Determine the (X, Y) coordinate at the center of the cell enclosing the given text.  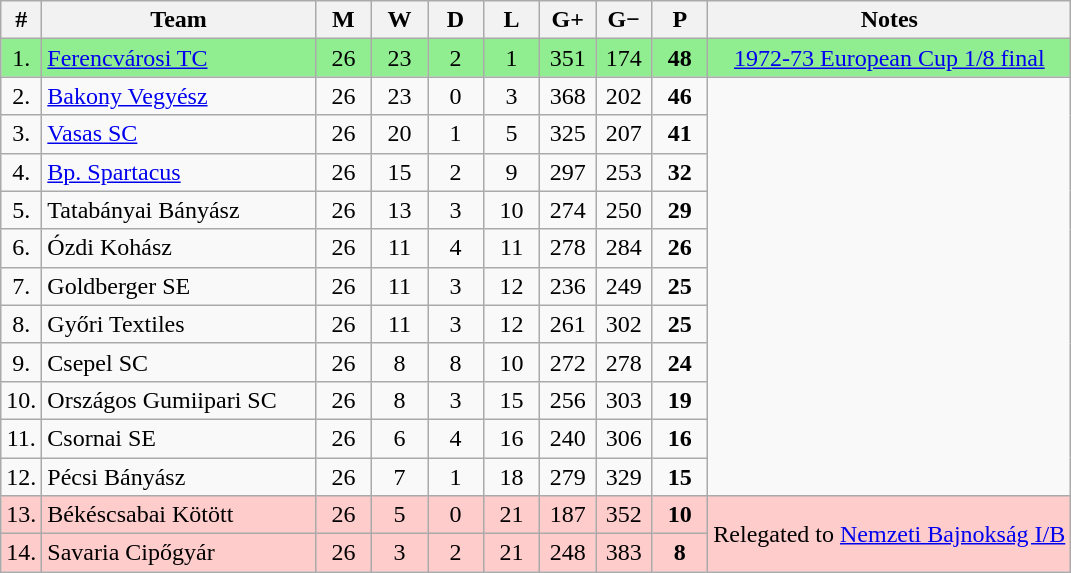
Országos Gumiipari SC (179, 400)
Ferencvárosi TC (179, 58)
L (512, 20)
8. (22, 324)
303 (624, 400)
13 (399, 210)
253 (624, 172)
Savaria Cipőgyár (179, 553)
M (343, 20)
240 (568, 438)
Ózdi Kohász (179, 248)
12. (22, 477)
19 (680, 400)
32 (680, 172)
48 (680, 58)
236 (568, 286)
248 (568, 553)
297 (568, 172)
Győri Textiles (179, 324)
Tatabányai Bányász (179, 210)
Team (179, 20)
256 (568, 400)
46 (680, 96)
325 (568, 134)
20 (399, 134)
249 (624, 286)
174 (624, 58)
7 (399, 477)
9 (512, 172)
284 (624, 248)
10. (22, 400)
Csepel SC (179, 362)
250 (624, 210)
18 (512, 477)
Pécsi Bányász (179, 477)
3. (22, 134)
1. (22, 58)
202 (624, 96)
274 (568, 210)
5. (22, 210)
272 (568, 362)
383 (624, 553)
6 (399, 438)
Vasas SC (179, 134)
4. (22, 172)
Békéscsabai Kötött (179, 515)
G+ (568, 20)
279 (568, 477)
D (456, 20)
Csornai SE (179, 438)
Relegated to Nemzeti Bajnokság I/B (890, 534)
14. (22, 553)
Bp. Spartacus (179, 172)
329 (624, 477)
13. (22, 515)
# (22, 20)
306 (624, 438)
Notes (890, 20)
P (680, 20)
302 (624, 324)
7. (22, 286)
24 (680, 362)
261 (568, 324)
G− (624, 20)
29 (680, 210)
351 (568, 58)
Bakony Vegyész (179, 96)
352 (624, 515)
2. (22, 96)
W (399, 20)
368 (568, 96)
207 (624, 134)
1972-73 European Cup 1/8 final (890, 58)
41 (680, 134)
9. (22, 362)
11. (22, 438)
6. (22, 248)
187 (568, 515)
Goldberger SE (179, 286)
